Identify which cell holds the provided text, then report its [x, y] central coordinate. 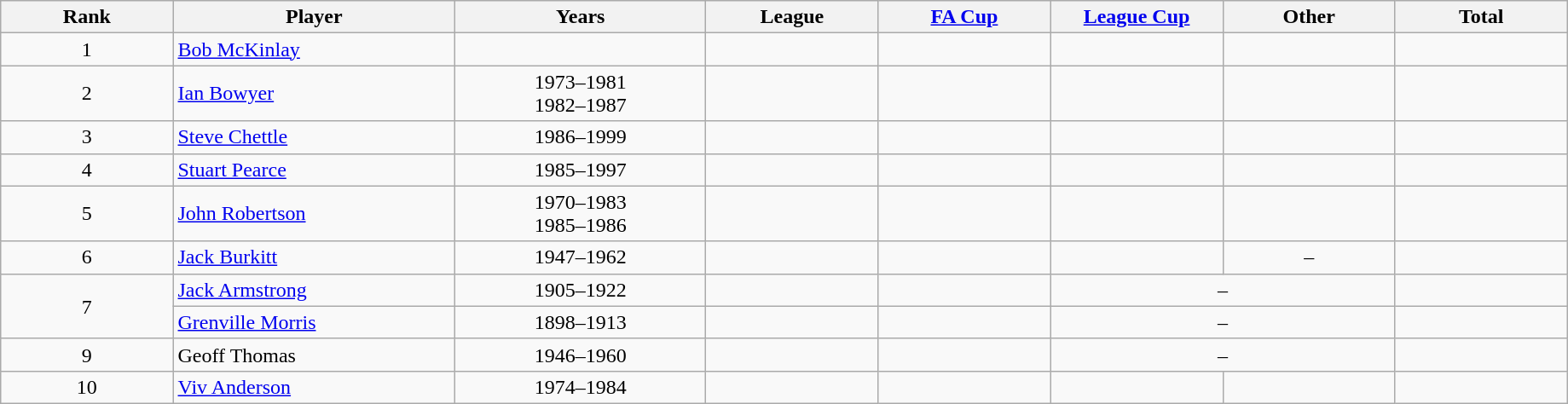
1973–19811982–1987 [581, 94]
Player [314, 17]
Jack Armstrong [314, 290]
10 [87, 387]
2 [87, 94]
1985–1997 [581, 170]
7 [87, 306]
6 [87, 257]
John Robertson [314, 213]
Steve Chettle [314, 137]
Stuart Pearce [314, 170]
Years [581, 17]
1970–19831985–1986 [581, 213]
1 [87, 49]
1946–1960 [581, 355]
League Cup [1137, 17]
3 [87, 137]
Bob McKinlay [314, 49]
Viv Anderson [314, 387]
Total [1481, 17]
FA Cup [964, 17]
Rank [87, 17]
Jack Burkitt [314, 257]
4 [87, 170]
5 [87, 213]
1986–1999 [581, 137]
Ian Bowyer [314, 94]
9 [87, 355]
Geoff Thomas [314, 355]
1905–1922 [581, 290]
League [792, 17]
1898–1913 [581, 322]
Other [1309, 17]
1947–1962 [581, 257]
Grenville Morris [314, 322]
1974–1984 [581, 387]
